Detect which cell encompasses the target text, then output its [X, Y] center coordinate. 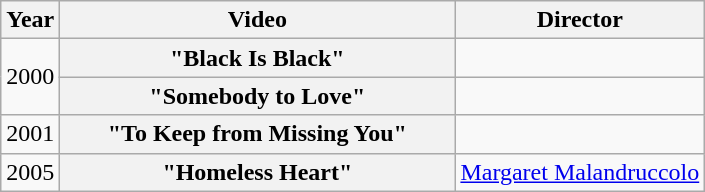
"Somebody to Love" [258, 96]
Year [30, 20]
2000 [30, 77]
Margaret Malandruccolo [580, 172]
"Black Is Black" [258, 58]
Director [580, 20]
"Homeless Heart" [258, 172]
Video [258, 20]
2001 [30, 134]
2005 [30, 172]
"To Keep from Missing You" [258, 134]
